Scan for the cell matching the given text and deliver its [X, Y] coordinate at center. 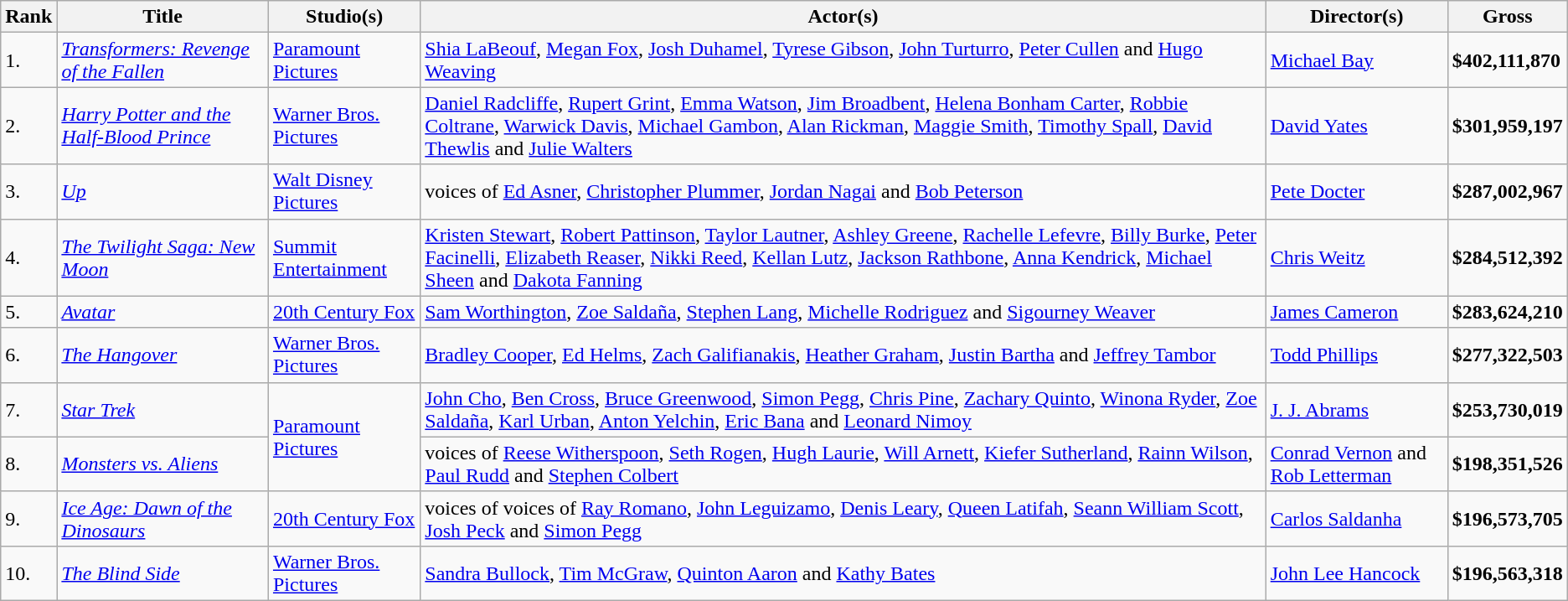
$284,512,392 [1508, 257]
7. [28, 409]
6. [28, 355]
4. [28, 257]
$277,322,503 [1508, 355]
Gross [1508, 17]
$301,959,197 [1508, 126]
Avatar [162, 312]
Transformers: Revenge of the Fallen [162, 60]
Sam Worthington, Zoe Saldaña, Stephen Lang, Michelle Rodriguez and Sigourney Weaver [843, 312]
John Lee Hancock [1357, 573]
8. [28, 464]
Title [162, 17]
5. [28, 312]
9. [28, 518]
Walt Disney Pictures [343, 191]
10. [28, 573]
Rank [28, 17]
Summit Entertainment [343, 257]
The Twilight Saga: New Moon [162, 257]
Up [162, 191]
2. [28, 126]
Monsters vs. Aliens [162, 464]
voices of voices of Ray Romano, John Leguizamo, Denis Leary, Queen Latifah, Seann William Scott, Josh Peck and Simon Pegg [843, 518]
Sandra Bullock, Tim McGraw, Quinton Aaron and Kathy Bates [843, 573]
Bradley Cooper, Ed Helms, Zach Galifianakis, Heather Graham, Justin Bartha and Jeffrey Tambor [843, 355]
Star Trek [162, 409]
Pete Docter [1357, 191]
$253,730,019 [1508, 409]
David Yates [1357, 126]
$283,624,210 [1508, 312]
$402,111,870 [1508, 60]
Michael Bay [1357, 60]
J. J. Abrams [1357, 409]
Todd Phillips [1357, 355]
The Hangover [162, 355]
The Blind Side [162, 573]
Studio(s) [343, 17]
$196,573,705 [1508, 518]
3. [28, 191]
Chris Weitz [1357, 257]
Conrad Vernon and Rob Letterman [1357, 464]
$198,351,526 [1508, 464]
Actor(s) [843, 17]
Shia LaBeouf, Megan Fox, Josh Duhamel, Tyrese Gibson, John Turturro, Peter Cullen and Hugo Weaving [843, 60]
$287,002,967 [1508, 191]
voices of Reese Witherspoon, Seth Rogen, Hugh Laurie, Will Arnett, Kiefer Sutherland, Rainn Wilson, Paul Rudd and Stephen Colbert [843, 464]
Director(s) [1357, 17]
$196,563,318 [1508, 573]
voices of Ed Asner, Christopher Plummer, Jordan Nagai and Bob Peterson [843, 191]
Carlos Saldanha [1357, 518]
1. [28, 60]
Harry Potter and the Half-Blood Prince [162, 126]
Ice Age: Dawn of the Dinosaurs [162, 518]
James Cameron [1357, 312]
